Extract the [X, Y] coordinate from the center of the cell holding the provided text.  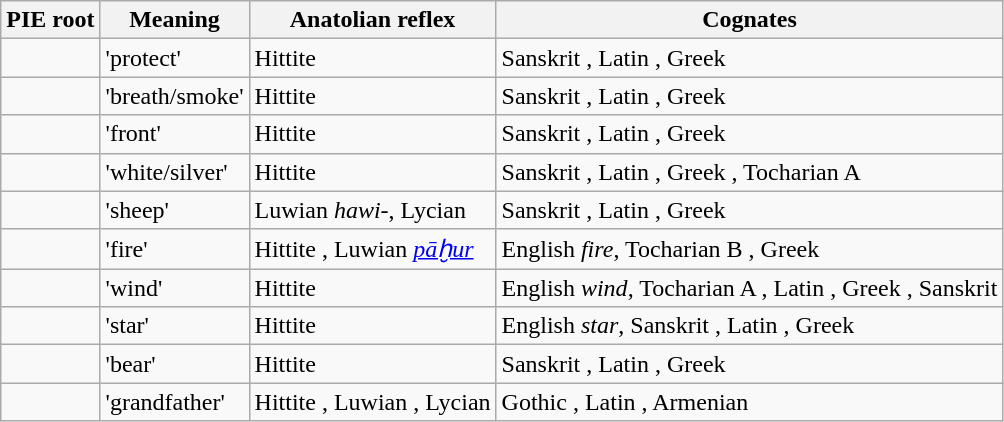
English wind, Tocharian A , Latin , Greek , Sanskrit [750, 288]
English fire, Tocharian B , Greek [750, 249]
Anatolian reflex [372, 20]
Sanskrit , Latin , Greek , Tocharian A [750, 172]
Hittite , Luwian , Lycian [372, 402]
Hittite , Luwian pāḫur [372, 249]
'wind' [174, 288]
Luwian hawi-, Lycian [372, 210]
'bear' [174, 364]
'protect' [174, 58]
'sheep' [174, 210]
Gothic , Latin , Armenian [750, 402]
Meaning [174, 20]
Cognates [750, 20]
'fire' [174, 249]
'front' [174, 134]
PIE root [50, 20]
'grandfather' [174, 402]
English star, Sanskrit , Latin , Greek [750, 326]
'star' [174, 326]
'white/silver' [174, 172]
'breath/smoke' [174, 96]
